Scan for the cell matching the given text and deliver its [x, y] coordinate at center. 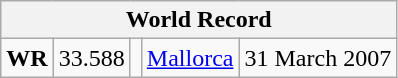
World Record [199, 20]
33.588 [92, 58]
WR [27, 58]
31 March 2007 [318, 58]
Mallorca [190, 58]
